Return [x, y] of the center of cell containing provided text 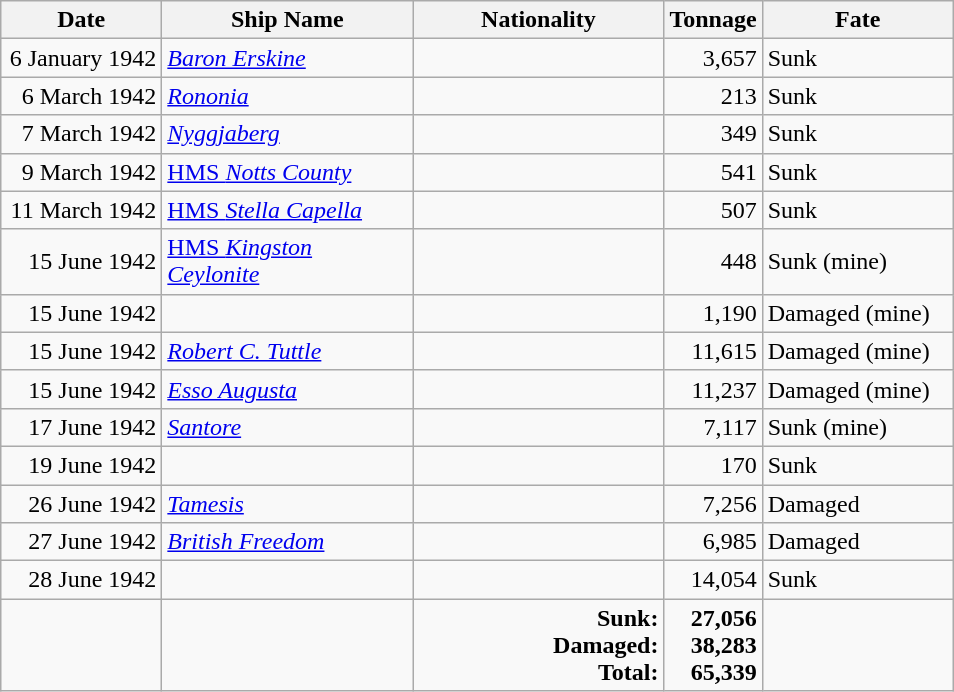
26 June 1942 [82, 503]
6 January 1942 [82, 58]
HMS Notts County [288, 172]
Sunk:Damaged:Total: [538, 645]
349 [713, 134]
Nationality [538, 20]
Date [82, 20]
Baron Erskine [288, 58]
Tonnage [713, 20]
HMS Stella Capella [288, 210]
14,054 [713, 580]
507 [713, 210]
17 June 1942 [82, 427]
448 [713, 262]
Nyggjaberg [288, 134]
7,256 [713, 503]
Fate [858, 20]
27 June 1942 [82, 542]
213 [713, 96]
9 March 1942 [82, 172]
Robert C. Tuttle [288, 351]
19 June 1942 [82, 465]
28 June 1942 [82, 580]
541 [713, 172]
7 March 1942 [82, 134]
Santore [288, 427]
Ship Name [288, 20]
British Freedom [288, 542]
Tamesis [288, 503]
11 March 1942 [82, 210]
11,237 [713, 389]
170 [713, 465]
Esso Augusta [288, 389]
7,117 [713, 427]
6,985 [713, 542]
6 March 1942 [82, 96]
27,05638,28365,339 [713, 645]
1,190 [713, 313]
11,615 [713, 351]
3,657 [713, 58]
Rononia [288, 96]
HMS Kingston Ceylonite [288, 262]
